Pinpoint the cell where the given text exists, returning its [x, y] midpoint coordinate. 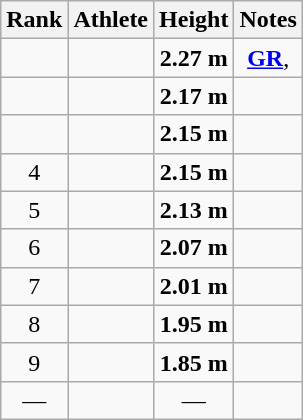
Rank [34, 20]
9 [34, 362]
2.07 m [194, 248]
8 [34, 324]
5 [34, 210]
1.95 m [194, 324]
2.01 m [194, 286]
2.17 m [194, 96]
7 [34, 286]
2.27 m [194, 58]
GR, [268, 58]
Notes [268, 20]
2.13 m [194, 210]
6 [34, 248]
1.85 m [194, 362]
Height [194, 20]
Athlete [111, 20]
4 [34, 172]
